Provide the [x, y] coordinate of the cell's center where the given text is located.  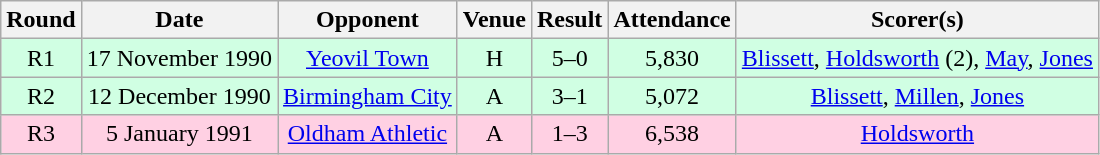
Scorer(s) [917, 20]
12 December 1990 [179, 96]
17 November 1990 [179, 58]
5–0 [569, 58]
Result [569, 20]
Birmingham City [368, 96]
5 January 1991 [179, 134]
R2 [41, 96]
1–3 [569, 134]
Blissett, Millen, Jones [917, 96]
Yeovil Town [368, 58]
H [494, 58]
Venue [494, 20]
Attendance [672, 20]
Date [179, 20]
5,072 [672, 96]
5,830 [672, 58]
Oldham Athletic [368, 134]
Opponent [368, 20]
6,538 [672, 134]
R1 [41, 58]
Round [41, 20]
Holdsworth [917, 134]
3–1 [569, 96]
Blissett, Holdsworth (2), May, Jones [917, 58]
R3 [41, 134]
